Pinpoint the cell where the given text exists, returning its (x, y) midpoint coordinate. 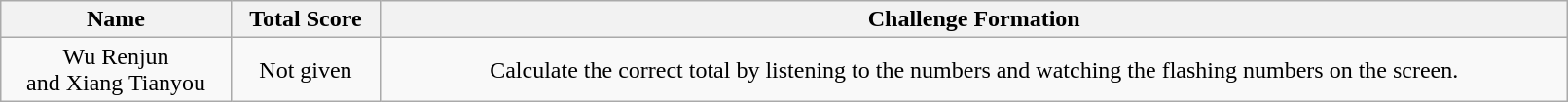
Wu Renjun and Xiang Tianyou (117, 70)
Total Score (306, 19)
Challenge Formation (974, 19)
Not given (306, 70)
Calculate the correct total by listening to the numbers and watching the flashing numbers on the screen. (974, 70)
Name (117, 19)
